Find where the given text appears and provide that cell's center as [x, y] coordinate. 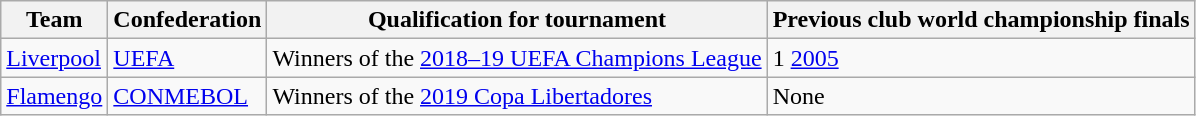
Winners of the 2019 Copa Libertadores [517, 96]
Flamengo [54, 96]
Liverpool [54, 58]
CONMEBOL [188, 96]
Previous club world championship finals [981, 20]
Team [54, 20]
1 2005 [981, 58]
None [981, 96]
Qualification for tournament [517, 20]
Confederation [188, 20]
UEFA [188, 58]
Winners of the 2018–19 UEFA Champions League [517, 58]
